For the text-containing cell, return its midpoint in (X, Y) coordinate format. 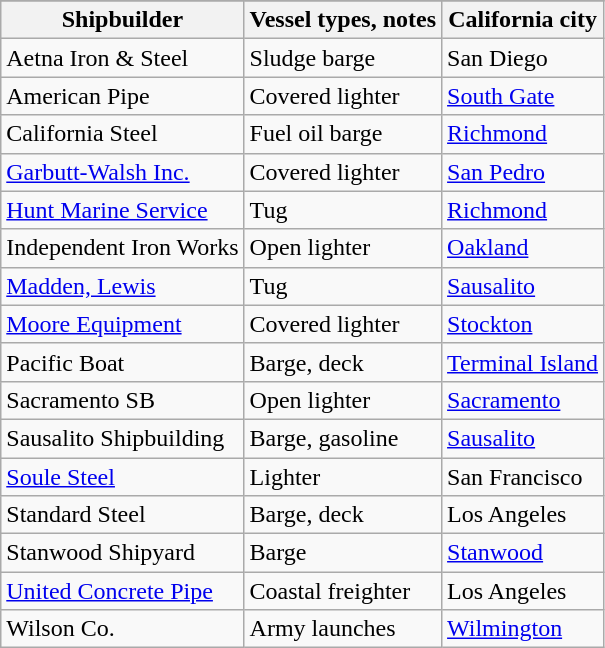
Stanwood (523, 553)
Barge (343, 553)
Stanwood Shipyard (122, 553)
Soule Steel (122, 477)
Army launches (343, 629)
Independent Iron Works (122, 248)
Terminal Island (523, 362)
Lighter (343, 477)
California city (523, 20)
Wilson Co. (122, 629)
Garbutt-Walsh Inc. (122, 172)
Shipbuilder (122, 20)
Pacific Boat (122, 362)
Madden, Lewis (122, 286)
Sludge barge (343, 58)
Vessel types, notes (343, 20)
Coastal freighter (343, 591)
Sausalito Shipbuilding (122, 438)
Sacramento (523, 400)
Fuel oil barge (343, 134)
Hunt Marine Service (122, 210)
San Diego (523, 58)
Stockton (523, 324)
San Francisco (523, 477)
American Pipe (122, 96)
Moore Equipment (122, 324)
Aetna Iron & Steel (122, 58)
United Concrete Pipe (122, 591)
Wilmington (523, 629)
South Gate (523, 96)
Barge, gasoline (343, 438)
Standard Steel (122, 515)
Sacramento SB (122, 400)
Oakland (523, 248)
California Steel (122, 134)
San Pedro (523, 172)
